Search for the cell housing the specified text and yield its (X, Y) center coordinate. 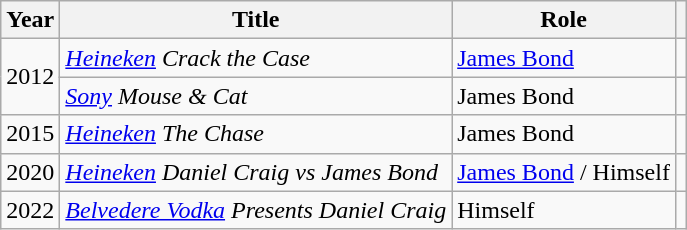
Year (30, 20)
2012 (30, 77)
Heineken The Chase (256, 134)
2020 (30, 172)
2022 (30, 210)
Belvedere Vodka Presents Daniel Craig (256, 210)
Title (256, 20)
Role (564, 20)
Sony Mouse & Cat (256, 96)
2015 (30, 134)
Himself (564, 210)
James Bond / Himself (564, 172)
Heineken Daniel Craig vs James Bond (256, 172)
Heineken Crack the Case (256, 58)
